Return (x, y) of the center of cell containing provided text 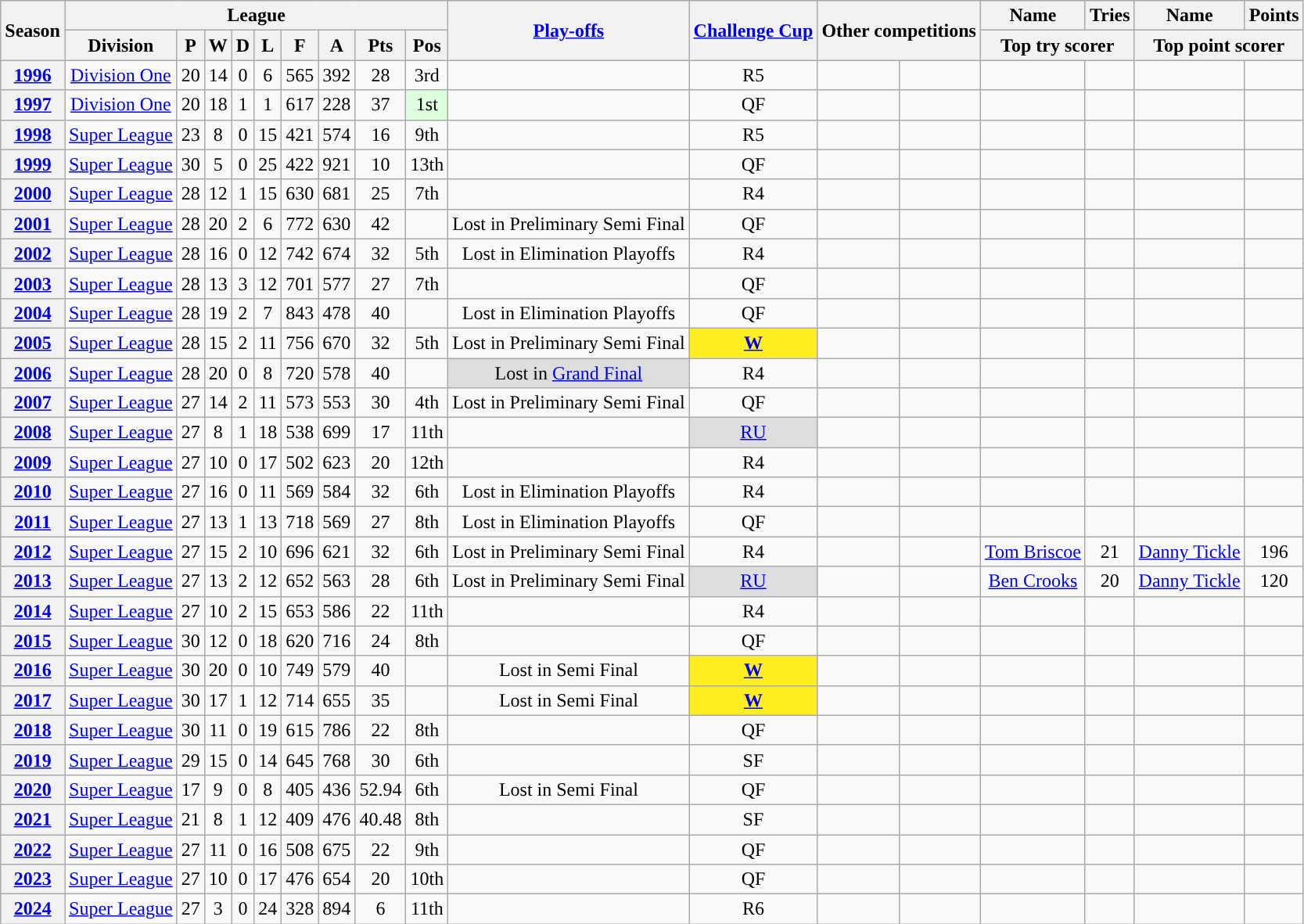
621 (336, 552)
2018 (33, 730)
652 (300, 581)
617 (300, 105)
Top point scorer (1219, 45)
10th (427, 879)
120 (1273, 581)
2017 (33, 700)
2019 (33, 760)
R6 (753, 909)
2015 (33, 641)
37 (380, 105)
716 (336, 641)
586 (336, 611)
League (256, 16)
1996 (33, 75)
645 (300, 760)
405 (300, 789)
577 (336, 283)
F (300, 45)
573 (300, 403)
1st (427, 105)
674 (336, 253)
578 (336, 373)
228 (336, 105)
718 (300, 522)
670 (336, 343)
675 (336, 849)
Play-offs (569, 31)
Pts (380, 45)
A (336, 45)
12th (427, 462)
2013 (33, 581)
768 (336, 760)
392 (336, 75)
584 (336, 492)
681 (336, 194)
2016 (33, 671)
Challenge Cup (753, 31)
563 (336, 581)
2022 (33, 849)
42 (380, 224)
2014 (33, 611)
2003 (33, 283)
2007 (33, 403)
1997 (33, 105)
696 (300, 552)
2002 (33, 253)
P (191, 45)
436 (336, 789)
23 (191, 135)
40.48 (380, 819)
653 (300, 611)
565 (300, 75)
615 (300, 730)
2024 (33, 909)
9 (217, 789)
2001 (33, 224)
52.94 (380, 789)
2009 (33, 462)
1998 (33, 135)
328 (300, 909)
Other competitions (900, 31)
742 (300, 253)
4th (427, 403)
2021 (33, 819)
620 (300, 641)
7 (268, 313)
921 (336, 164)
13th (427, 164)
623 (336, 462)
Division (120, 45)
Ben Crooks (1033, 581)
538 (300, 433)
Season (33, 31)
29 (191, 760)
Tries (1109, 16)
Pos (427, 45)
2023 (33, 879)
422 (300, 164)
L (268, 45)
655 (336, 700)
894 (336, 909)
756 (300, 343)
2004 (33, 313)
Points (1273, 16)
2012 (33, 552)
D (242, 45)
772 (300, 224)
2000 (33, 194)
Lost in Grand Final (569, 373)
574 (336, 135)
3rd (427, 75)
553 (336, 403)
502 (300, 462)
786 (336, 730)
Top try scorer (1058, 45)
1999 (33, 164)
699 (336, 433)
701 (300, 283)
508 (300, 849)
409 (300, 819)
843 (300, 313)
478 (336, 313)
5 (217, 164)
654 (336, 879)
720 (300, 373)
2020 (33, 789)
35 (380, 700)
Tom Briscoe (1033, 552)
579 (336, 671)
2006 (33, 373)
2011 (33, 522)
2005 (33, 343)
749 (300, 671)
196 (1273, 552)
2010 (33, 492)
714 (300, 700)
421 (300, 135)
2008 (33, 433)
